Detect which cell encompasses the target text, then output its (X, Y) center coordinate. 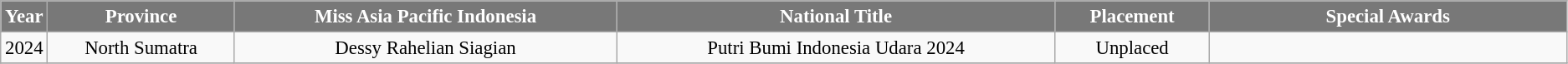
Putri Bumi Indonesia Udara 2024 (836, 48)
Placement (1132, 17)
Dessy Rahelian Siagian (425, 48)
Special Awards (1388, 17)
Province (141, 17)
Miss Asia Pacific Indonesia (425, 17)
Unplaced (1132, 48)
North Sumatra (141, 48)
2024 (24, 48)
National Title (836, 17)
Year (24, 17)
